Scan for the cell matching the given text and deliver its (X, Y) coordinate at center. 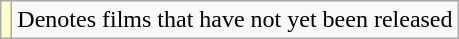
Denotes films that have not yet been released (235, 20)
